Provide the [X, Y] coordinate of the cell's center where the given text is located.  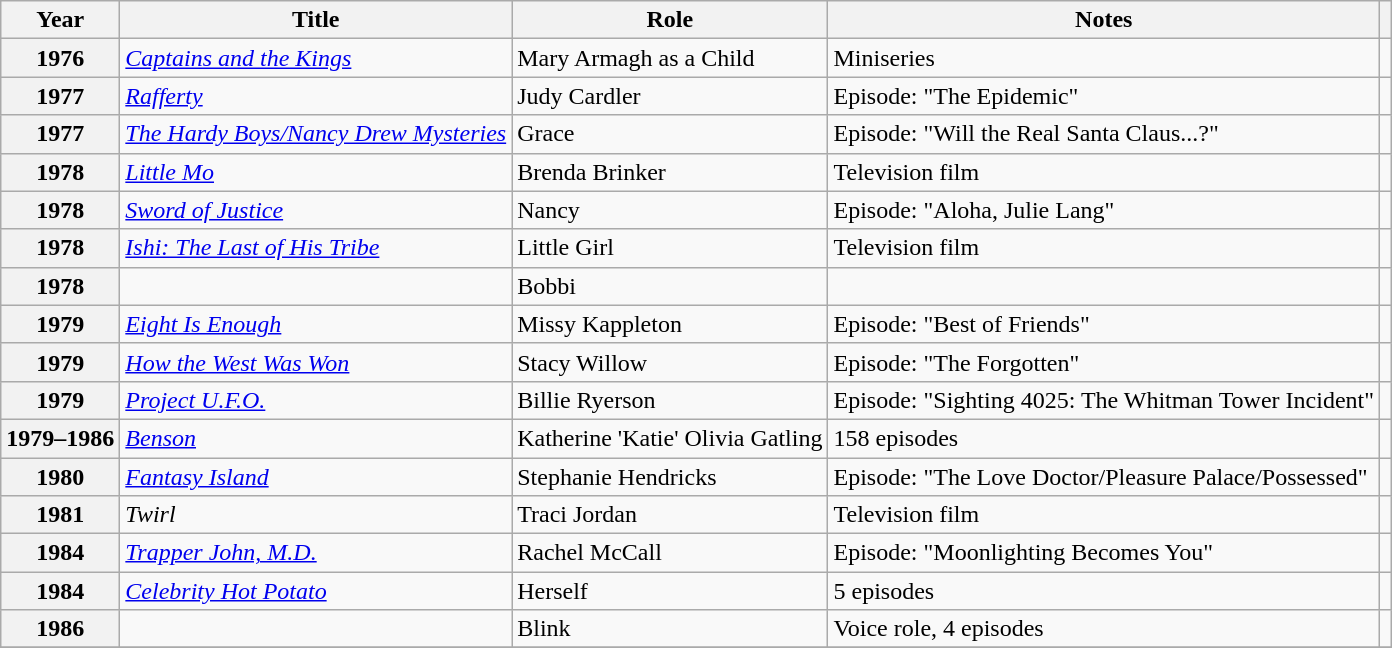
Year [60, 20]
Grace [670, 134]
Fantasy Island [316, 477]
How the West Was Won [316, 362]
Herself [670, 591]
Blink [670, 629]
Notes [1104, 20]
1980 [60, 477]
Eight Is Enough [316, 324]
Brenda Brinker [670, 172]
Nancy [670, 210]
Missy Kappleton [670, 324]
1986 [60, 629]
Judy Cardler [670, 96]
Episode: "The Epidemic" [1104, 96]
Trapper John, M.D. [316, 553]
Little Mo [316, 172]
Rafferty [316, 96]
Miniseries [1104, 58]
Stephanie Hendricks [670, 477]
Little Girl [670, 248]
1976 [60, 58]
Title [316, 20]
Traci Jordan [670, 515]
Episode: "The Love Doctor/Pleasure Palace/Possessed" [1104, 477]
Episode: "Moonlighting Becomes You" [1104, 553]
1979–1986 [60, 438]
Voice role, 4 episodes [1104, 629]
Episode: "Sighting 4025: The Whitman Tower Incident" [1104, 400]
Katherine 'Katie' Olivia Gatling [670, 438]
Project U.F.O. [316, 400]
Mary Armagh as a Child [670, 58]
Billie Ryerson [670, 400]
Ishi: The Last of His Tribe [316, 248]
Episode: "Will the Real Santa Claus...?" [1104, 134]
158 episodes [1104, 438]
Captains and the Kings [316, 58]
Sword of Justice [316, 210]
Rachel McCall [670, 553]
Bobbi [670, 286]
Episode: "Best of Friends" [1104, 324]
Role [670, 20]
1981 [60, 515]
The Hardy Boys/Nancy Drew Mysteries [316, 134]
Celebrity Hot Potato [316, 591]
Episode: "Aloha, Julie Lang" [1104, 210]
Stacy Willow [670, 362]
Episode: "The Forgotten" [1104, 362]
Benson [316, 438]
5 episodes [1104, 591]
Twirl [316, 515]
